Search for the cell housing the specified text and yield its [x, y] center coordinate. 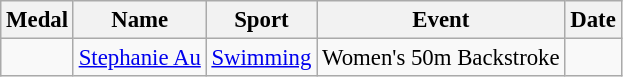
Event [441, 20]
Swimming [262, 58]
Sport [262, 20]
Name [140, 20]
Stephanie Au [140, 58]
Medal [38, 20]
Women's 50m Backstroke [441, 58]
Date [593, 20]
